For the text-containing cell, return its midpoint in [X, Y] coordinate format. 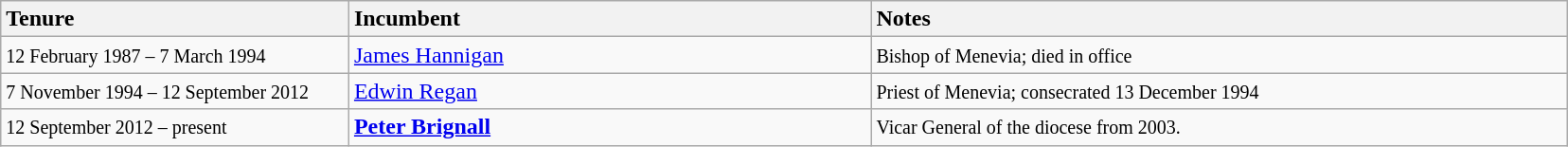
Tenure [175, 19]
Notes [1220, 19]
Incumbent [610, 19]
Priest of Menevia; consecrated 13 December 1994 [1220, 91]
7 November 1994 – 12 September 2012 [175, 91]
Edwin Regan [610, 91]
Bishop of Menevia; died in office [1220, 55]
12 September 2012 – present [175, 127]
12 February 1987 – 7 March 1994 [175, 55]
Vicar General of the diocese from 2003. [1220, 127]
James Hannigan [610, 55]
Peter Brignall [610, 127]
